Locate the cell with the specified text and output its [X, Y] center coordinate. 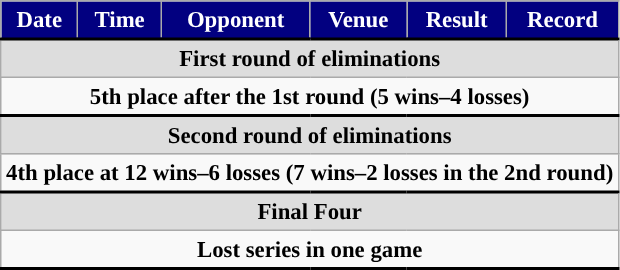
5th place after the 1st round (5 wins–4 losses) [310, 97]
Record [563, 20]
Date [40, 20]
4th place at 12 wins–6 losses (7 wins–2 losses in the 2nd round) [310, 173]
First round of eliminations [310, 58]
Final Four [310, 212]
Venue [358, 20]
Opponent [235, 20]
Result [457, 20]
Second round of eliminations [310, 135]
Time [120, 20]
Lost series in one game [310, 250]
